Return the (X, Y) coordinate for the center point of the cell that contains the specified text.  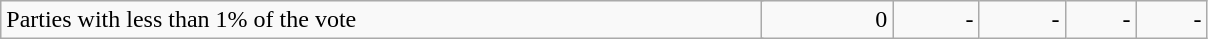
Parties with less than 1% of the vote (382, 20)
0 (828, 20)
